Extract the (x, y) coordinate from the center of the cell holding the provided text.  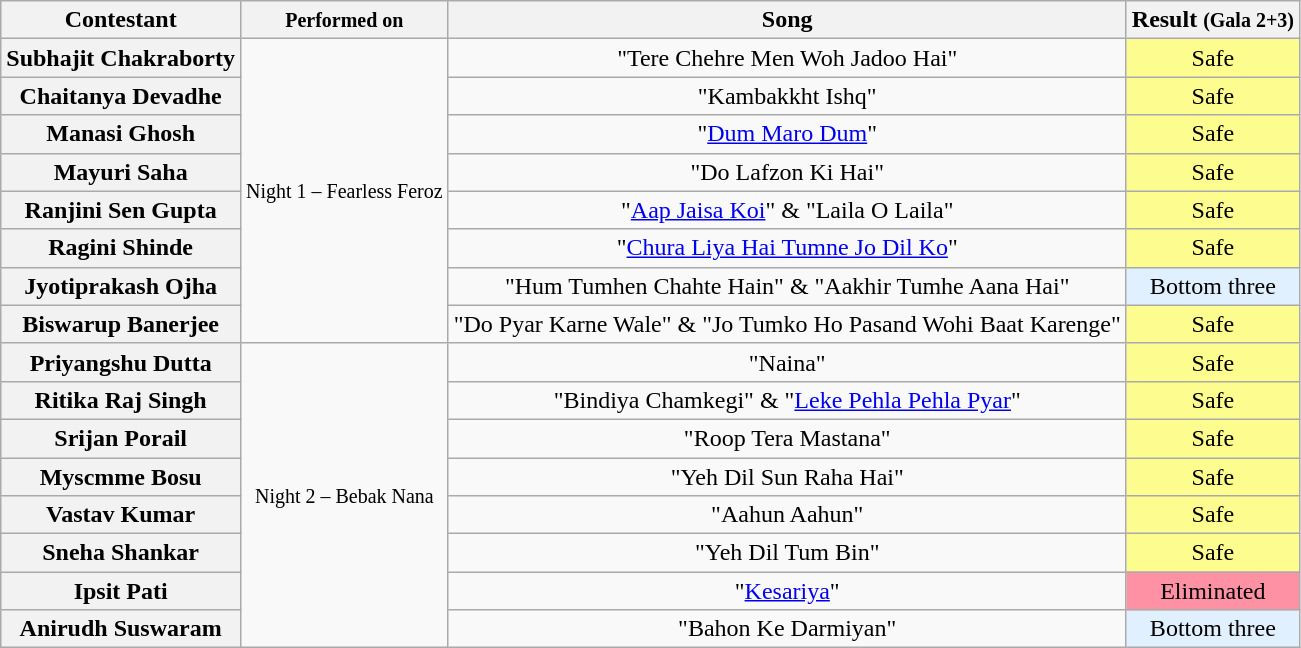
"Tere Chehre Men Woh Jadoo Hai" (787, 58)
Anirudh Suswaram (121, 629)
Subhajit Chakraborty (121, 58)
Priyangshu Dutta (121, 362)
Sneha Shankar (121, 553)
"Aahun Aahun" (787, 515)
Myscmme Bosu (121, 477)
Biswarup Banerjee (121, 324)
Mayuri Saha (121, 172)
"Bindiya Chamkegi" & "Leke Pehla Pehla Pyar" (787, 400)
Night 1 – Fearless Feroz (345, 191)
Performed on (345, 20)
"Yeh Dil Sun Raha Hai" (787, 477)
Result (Gala 2+3) (1212, 20)
"Kesariya" (787, 591)
Song (787, 20)
"Chura Liya Hai Tumne Jo Dil Ko" (787, 248)
Srijan Porail (121, 438)
Ranjini Sen Gupta (121, 210)
Jyotiprakash Ojha (121, 286)
"Do Lafzon Ki Hai" (787, 172)
"Kambakkht Ishq" (787, 96)
Eliminated (1212, 591)
Manasi Ghosh (121, 134)
"Hum Tumhen Chahte Hain" & "Aakhir Tumhe Aana Hai" (787, 286)
"Bahon Ke Darmiyan" (787, 629)
Chaitanya Devadhe (121, 96)
Ritika Raj Singh (121, 400)
"Roop Tera Mastana" (787, 438)
"Naina" (787, 362)
"Aap Jaisa Koi" & "Laila O Laila" (787, 210)
Ipsit Pati (121, 591)
"Yeh Dil Tum Bin" (787, 553)
Contestant (121, 20)
Vastav Kumar (121, 515)
"Do Pyar Karne Wale" & "Jo Tumko Ho Pasand Wohi Baat Karenge" (787, 324)
Ragini Shinde (121, 248)
"Dum Maro Dum" (787, 134)
Night 2 – Bebak Nana (345, 495)
